Search for the cell housing the specified text and yield its [x, y] center coordinate. 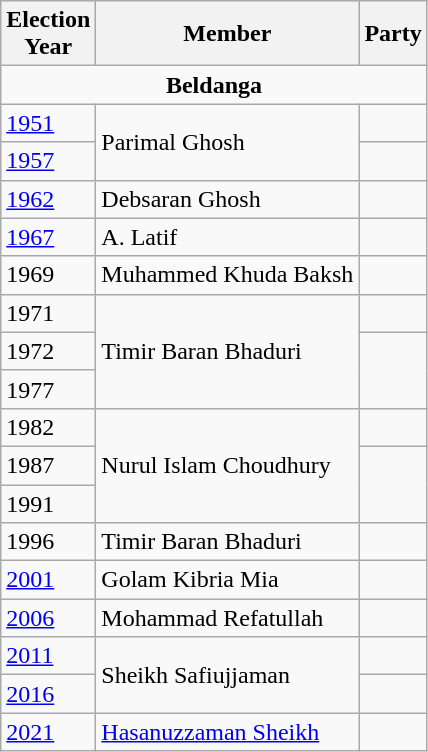
1996 [48, 542]
1951 [48, 123]
Election Year [48, 34]
1987 [48, 465]
1977 [48, 389]
2006 [48, 618]
Member [228, 34]
1991 [48, 503]
A. Latif [228, 237]
2016 [48, 694]
2021 [48, 732]
Debsaran Ghosh [228, 199]
2011 [48, 656]
1982 [48, 427]
2001 [48, 580]
1967 [48, 237]
1962 [48, 199]
Parimal Ghosh [228, 142]
Nurul Islam Choudhury [228, 465]
Party [393, 34]
Sheikh Safiujjaman [228, 675]
1957 [48, 161]
Golam Kibria Mia [228, 580]
Beldanga [214, 85]
Mohammad Refatullah [228, 618]
1971 [48, 313]
1969 [48, 275]
1972 [48, 351]
Hasanuzzaman Sheikh [228, 732]
Muhammed Khuda Baksh [228, 275]
